Output the (x, y) coordinate of the center of the cell containing the given text.  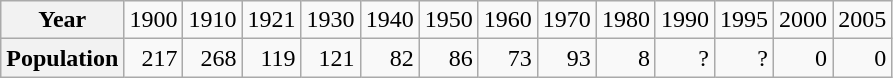
1930 (330, 20)
1970 (566, 20)
Year (62, 20)
82 (390, 58)
1900 (154, 20)
1940 (390, 20)
119 (272, 58)
73 (508, 58)
1921 (272, 20)
86 (448, 58)
2005 (862, 20)
93 (566, 58)
1950 (448, 20)
1960 (508, 20)
121 (330, 58)
1990 (684, 20)
1980 (626, 20)
1910 (212, 20)
2000 (804, 20)
217 (154, 58)
268 (212, 58)
8 (626, 58)
1995 (744, 20)
Population (62, 58)
